Search for the cell housing the specified text and yield its (x, y) center coordinate. 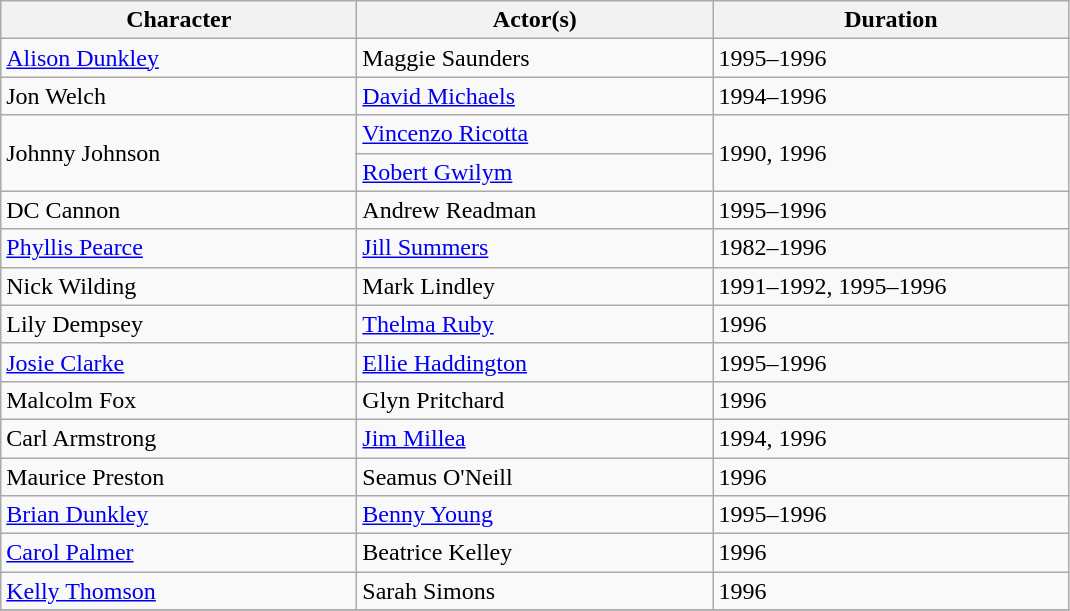
Lily Dempsey (179, 324)
Benny Young (535, 515)
1982–1996 (891, 248)
Nick Wilding (179, 286)
Seamus O'Neill (535, 477)
Thelma Ruby (535, 324)
Maurice Preston (179, 477)
Character (179, 20)
1994–1996 (891, 96)
DC Cannon (179, 210)
Maggie Saunders (535, 58)
Carl Armstrong (179, 438)
Andrew Readman (535, 210)
Vincenzo Ricotta (535, 134)
Glyn Pritchard (535, 400)
Robert Gwilym (535, 172)
Carol Palmer (179, 553)
Jon Welch (179, 96)
1994, 1996 (891, 438)
1990, 1996 (891, 153)
Johnny Johnson (179, 153)
Actor(s) (535, 20)
Ellie Haddington (535, 362)
Beatrice Kelley (535, 553)
Alison Dunkley (179, 58)
Josie Clarke (179, 362)
Jill Summers (535, 248)
Brian Dunkley (179, 515)
Jim Millea (535, 438)
Kelly Thomson (179, 591)
Mark Lindley (535, 286)
Malcolm Fox (179, 400)
Sarah Simons (535, 591)
David Michaels (535, 96)
Phyllis Pearce (179, 248)
1991–1992, 1995–1996 (891, 286)
Duration (891, 20)
